Extract the (X, Y) coordinate from the center of the cell holding the provided text.  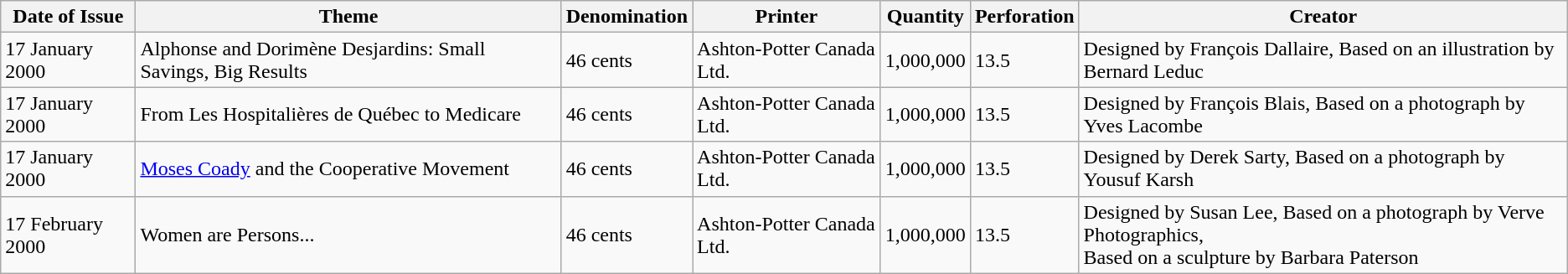
Printer (787, 17)
17 February 2000 (69, 235)
Denomination (627, 17)
Date of Issue (69, 17)
Creator (1323, 17)
Perforation (1024, 17)
Women are Persons... (348, 235)
Alphonse and Dorimène Desjardins: Small Savings, Big Results (348, 60)
Designed by François Blais, Based on a photograph by Yves Lacombe (1323, 114)
Designed by Derek Sarty, Based on a photograph by Yousuf Karsh (1323, 169)
Designed by François Dallaire, Based on an illustration by Bernard Leduc (1323, 60)
Quantity (925, 17)
From Les Hospitalières de Québec to Medicare (348, 114)
Designed by Susan Lee, Based on a photograph by Verve Photographics,Based on a sculpture by Barbara Paterson (1323, 235)
Moses Coady and the Cooperative Movement (348, 169)
Theme (348, 17)
